For the text-containing cell, return its midpoint in (X, Y) coordinate format. 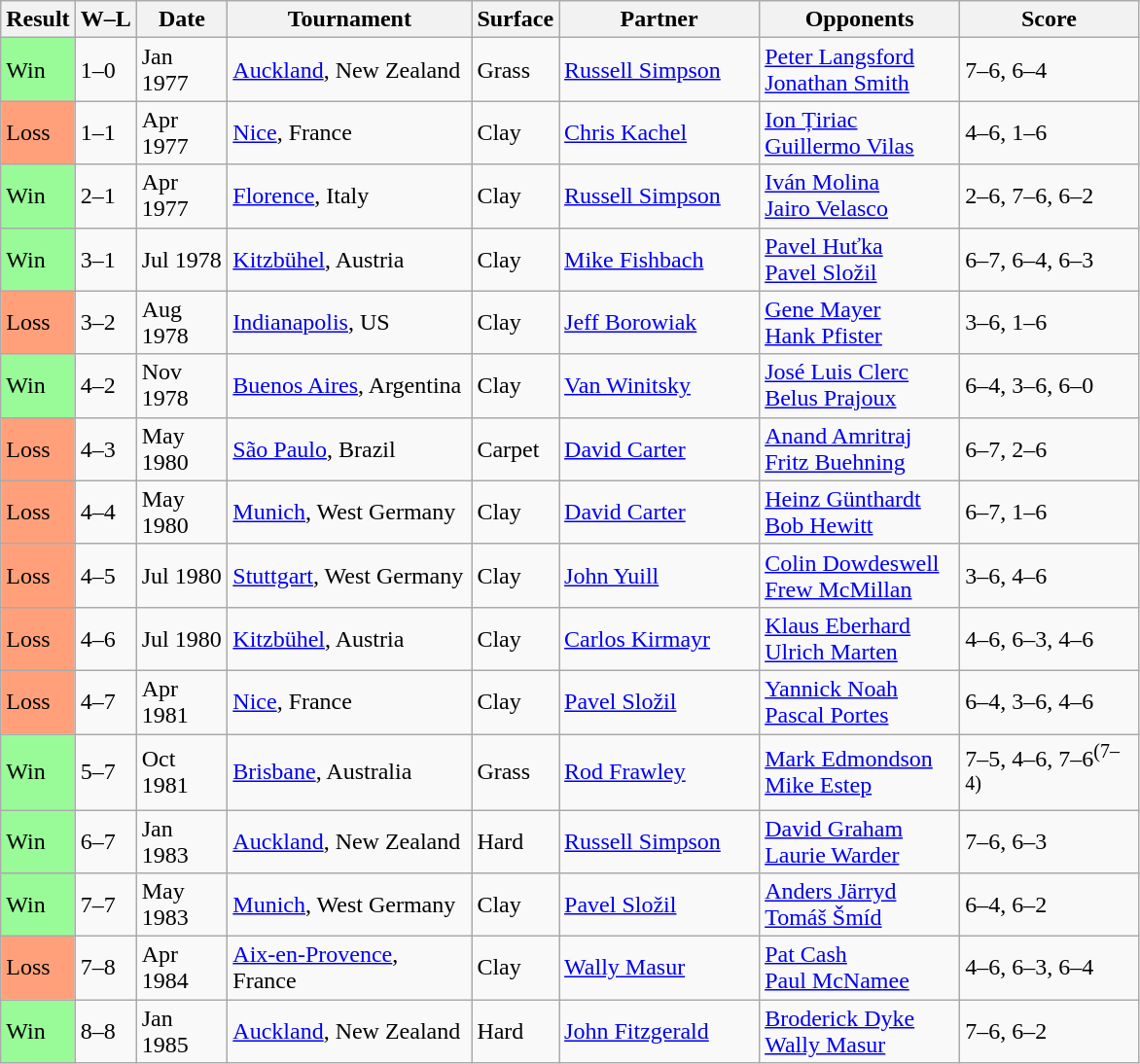
Rod Frawley (659, 771)
6–4, 3–6, 4–6 (1050, 702)
Heinz Günthardt Bob Hewitt (860, 512)
8–8 (105, 1031)
Aix-en-Provence, France (350, 969)
4–7 (105, 702)
Partner (659, 19)
4–3 (105, 449)
7–6, 6–4 (1050, 70)
1–0 (105, 70)
Jul 1978 (182, 259)
4–6, 6–3, 4–6 (1050, 638)
4–6, 1–6 (1050, 132)
Van Winitsky (659, 385)
May 1983 (182, 904)
Carpet (516, 449)
7–8 (105, 969)
4–5 (105, 576)
Indianapolis, US (350, 323)
Iván Molina Jairo Velasco (860, 196)
Score (1050, 19)
Oct 1981 (182, 771)
1–1 (105, 132)
6–4, 3–6, 6–0 (1050, 385)
Wally Masur (659, 969)
7–5, 4–6, 7–6(7–4) (1050, 771)
John Yuill (659, 576)
Jan 1985 (182, 1031)
Carlos Kirmayr (659, 638)
Broderick Dyke Wally Masur (860, 1031)
3–1 (105, 259)
Mike Fishbach (659, 259)
Anders Järryd Tomáš Šmíd (860, 904)
Stuttgart, West Germany (350, 576)
Apr 1984 (182, 969)
5–7 (105, 771)
José Luis Clerc Belus Prajoux (860, 385)
John Fitzgerald (659, 1031)
Gene Mayer Hank Pfister (860, 323)
Jan 1977 (182, 70)
6–4, 6–2 (1050, 904)
6–7, 2–6 (1050, 449)
Jeff Borowiak (659, 323)
4–4 (105, 512)
6–7, 6–4, 6–3 (1050, 259)
4–6, 6–3, 6–4 (1050, 969)
Chris Kachel (659, 132)
2–1 (105, 196)
Buenos Aires, Argentina (350, 385)
Pavel Huťka Pavel Složil (860, 259)
Klaus Eberhard Ulrich Marten (860, 638)
Peter Langsford Jonathan Smith (860, 70)
Surface (516, 19)
Nov 1978 (182, 385)
São Paulo, Brazil (350, 449)
3–6, 4–6 (1050, 576)
Colin Dowdeswell Frew McMillan (860, 576)
4–2 (105, 385)
7–7 (105, 904)
7–6, 6–3 (1050, 842)
Tournament (350, 19)
Jan 1983 (182, 842)
Brisbane, Australia (350, 771)
Date (182, 19)
Opponents (860, 19)
3–6, 1–6 (1050, 323)
Mark Edmondson Mike Estep (860, 771)
3–2 (105, 323)
W–L (105, 19)
Yannick Noah Pascal Portes (860, 702)
Ion Țiriac Guillermo Vilas (860, 132)
David Graham Laurie Warder (860, 842)
6–7, 1–6 (1050, 512)
Pat Cash Paul McNamee (860, 969)
Anand Amritraj Fritz Buehning (860, 449)
6–7 (105, 842)
Result (38, 19)
2–6, 7–6, 6–2 (1050, 196)
Aug 1978 (182, 323)
4–6 (105, 638)
Apr 1981 (182, 702)
Florence, Italy (350, 196)
7–6, 6–2 (1050, 1031)
